Output the [x, y] coordinate of the center of the cell containing the given text.  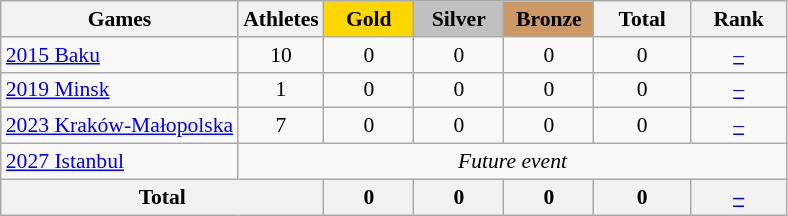
1 [281, 90]
Silver [459, 19]
Athletes [281, 19]
2023 Kraków-Małopolska [120, 126]
Rank [738, 19]
Future event [512, 162]
2019 Minsk [120, 90]
10 [281, 55]
Bronze [549, 19]
Games [120, 19]
7 [281, 126]
Gold [369, 19]
2027 Istanbul [120, 162]
2015 Baku [120, 55]
